Locate the cell with the specified text and output its [X, Y] center coordinate. 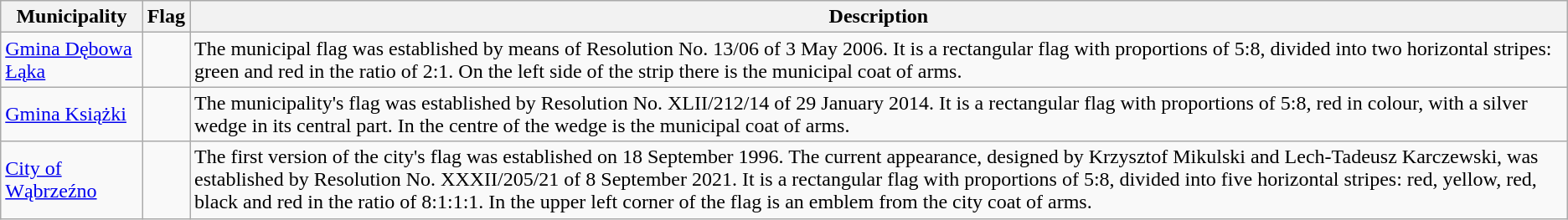
Description [879, 17]
Gmina Dębowa Łąka [72, 60]
Gmina Książki [72, 114]
Flag [166, 17]
City of Wąbrzeźno [72, 180]
Municipality [72, 17]
